For the text-containing cell, return its midpoint in (x, y) coordinate format. 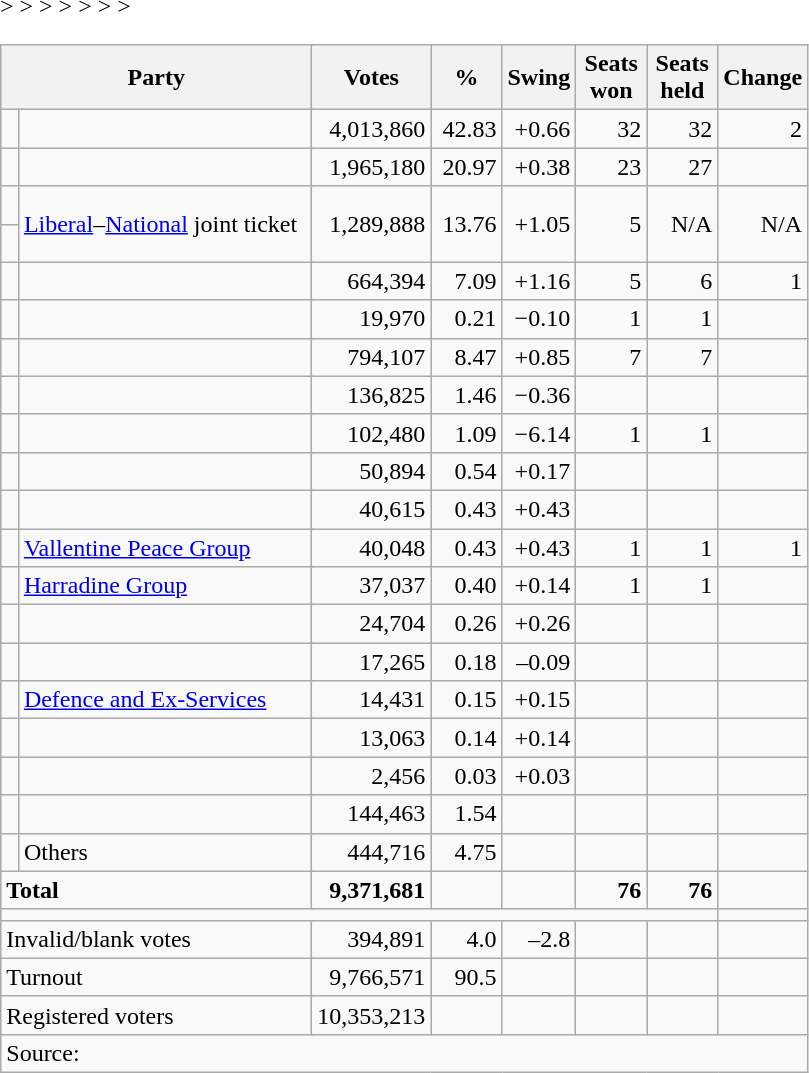
2 (763, 129)
−0.10 (539, 319)
Seats held (682, 78)
+0.85 (539, 357)
Registered voters (156, 1015)
Source: (404, 1053)
+1.05 (539, 224)
9,371,681 (372, 890)
144,463 (372, 814)
+1.16 (539, 281)
Harradine Group (164, 586)
Others (164, 852)
0.40 (466, 586)
−0.36 (539, 395)
1,965,180 (372, 167)
–0.09 (539, 662)
444,716 (372, 852)
10,353,213 (372, 1015)
−6.14 (539, 433)
20.97 (466, 167)
4.75 (466, 852)
13.76 (466, 224)
1,289,888 (372, 224)
Swing (539, 78)
90.5 (466, 977)
40,048 (372, 547)
17,265 (372, 662)
0.21 (466, 319)
42.83 (466, 129)
Vallentine Peace Group (164, 547)
–2.8 (539, 939)
19,970 (372, 319)
Defence and Ex-Services (164, 700)
13,063 (372, 738)
23 (612, 167)
1.09 (466, 433)
1.46 (466, 395)
2,456 (372, 776)
Change (763, 78)
Party (156, 78)
0.18 (466, 662)
0.03 (466, 776)
+0.15 (539, 700)
0.54 (466, 471)
40,615 (372, 509)
1.54 (466, 814)
Turnout (156, 977)
4.0 (466, 939)
+0.03 (539, 776)
0.26 (466, 624)
394,891 (372, 939)
4,013,860 (372, 129)
+0.38 (539, 167)
9,766,571 (372, 977)
27 (682, 167)
+0.66 (539, 129)
+0.26 (539, 624)
37,037 (372, 586)
136,825 (372, 395)
8.47 (466, 357)
102,480 (372, 433)
24,704 (372, 624)
794,107 (372, 357)
0.15 (466, 700)
+0.17 (539, 471)
6 (682, 281)
Total (156, 890)
7.09 (466, 281)
Liberal–National joint ticket (164, 224)
Seats won (612, 78)
14,431 (372, 700)
% (466, 78)
0.14 (466, 738)
50,894 (372, 471)
Votes (372, 78)
Invalid/blank votes (156, 939)
664,394 (372, 281)
